Identify which cell holds the provided text, then report its [x, y] central coordinate. 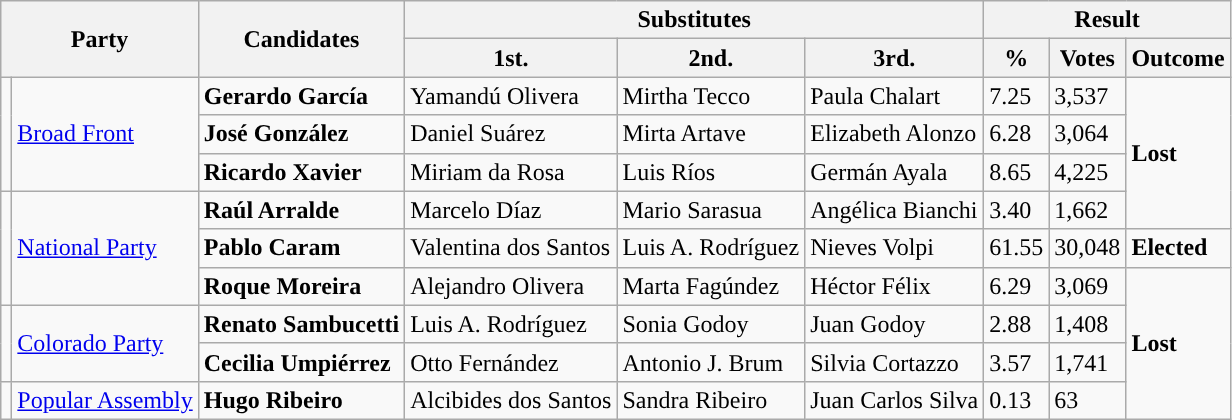
3,537 [1088, 96]
1,408 [1088, 324]
Ricardo Xavier [301, 172]
61.55 [1016, 248]
Votes [1088, 58]
7.25 [1016, 96]
Antonio J. Brum [711, 362]
Daniel Suárez [511, 134]
Luis Ríos [711, 172]
Popular Assembly [105, 400]
3.57 [1016, 362]
Mirta Artave [711, 134]
Alejandro Olivera [511, 286]
Candidates [301, 39]
Elizabeth Alonzo [894, 134]
Juan Godoy [894, 324]
Renato Sambucetti [301, 324]
Otto Fernández [511, 362]
Angélica Bianchi [894, 210]
Colorado Party [105, 343]
José González [301, 134]
3,064 [1088, 134]
Sonia Godoy [711, 324]
Mario Sarasua [711, 210]
Cecilia Umpiérrez [301, 362]
2.88 [1016, 324]
Hugo Ribeiro [301, 400]
Héctor Félix [894, 286]
Outcome [1178, 58]
Germán Ayala [894, 172]
30,048 [1088, 248]
4,225 [1088, 172]
Paula Chalart [894, 96]
Pablo Caram [301, 248]
Mirtha Tecco [711, 96]
1st. [511, 58]
Marta Fagúndez [711, 286]
Valentina dos Santos [511, 248]
Substitutes [694, 20]
Party [100, 39]
Nieves Volpi [894, 248]
Marcelo Díaz [511, 210]
Broad Front [105, 134]
Yamandú Olivera [511, 96]
Juan Carlos Silva [894, 400]
Raúl Arralde [301, 210]
Silvia Cortazzo [894, 362]
Roque Moreira [301, 286]
Miriam da Rosa [511, 172]
3.40 [1016, 210]
Result [1107, 20]
Gerardo García [301, 96]
2nd. [711, 58]
Alcibides dos Santos [511, 400]
Sandra Ribeiro [711, 400]
0.13 [1016, 400]
1,662 [1088, 210]
6.29 [1016, 286]
8.65 [1016, 172]
3,069 [1088, 286]
3rd. [894, 58]
6.28 [1016, 134]
1,741 [1088, 362]
Elected [1178, 248]
National Party [105, 248]
% [1016, 58]
63 [1088, 400]
